Extract the [x, y] coordinate from the center of the cell holding the provided text.  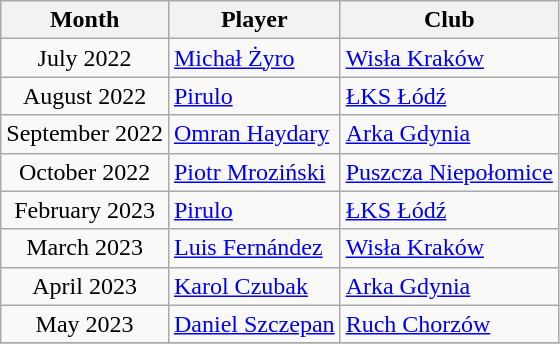
March 2023 [85, 248]
Omran Haydary [254, 134]
October 2022 [85, 172]
September 2022 [85, 134]
Puszcza Niepołomice [449, 172]
Ruch Chorzów [449, 324]
April 2023 [85, 286]
Karol Czubak [254, 286]
August 2022 [85, 96]
Player [254, 20]
Luis Fernández [254, 248]
Month [85, 20]
Michał Żyro [254, 58]
July 2022 [85, 58]
May 2023 [85, 324]
Piotr Mroziński [254, 172]
Daniel Szczepan [254, 324]
Club [449, 20]
February 2023 [85, 210]
